Return (x, y) of the center of cell containing provided text 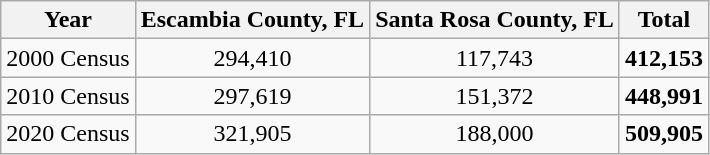
Total (664, 20)
321,905 (252, 134)
2010 Census (68, 96)
2020 Census (68, 134)
151,372 (495, 96)
Year (68, 20)
412,153 (664, 58)
188,000 (495, 134)
2000 Census (68, 58)
117,743 (495, 58)
294,410 (252, 58)
509,905 (664, 134)
448,991 (664, 96)
Santa Rosa County, FL (495, 20)
Escambia County, FL (252, 20)
297,619 (252, 96)
